Find where the given text appears and provide that cell's center as (x, y) coordinate. 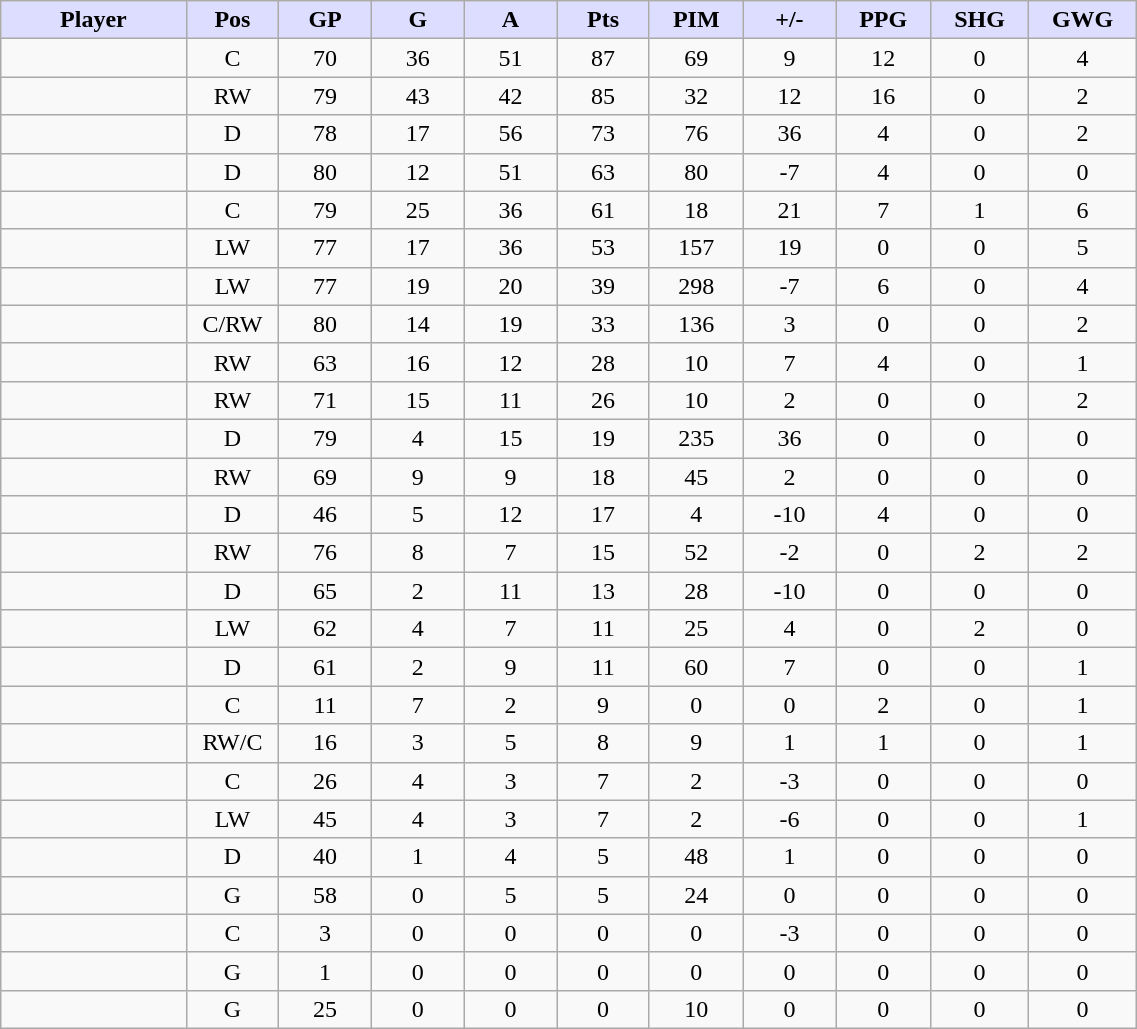
136 (696, 324)
78 (326, 134)
SHG (980, 20)
85 (604, 96)
87 (604, 58)
Pos (232, 20)
46 (326, 515)
60 (696, 667)
56 (510, 134)
32 (696, 96)
73 (604, 134)
GWG (1082, 20)
GP (326, 20)
58 (326, 895)
13 (604, 591)
20 (510, 286)
62 (326, 629)
39 (604, 286)
298 (696, 286)
52 (696, 553)
PIM (696, 20)
-2 (790, 553)
33 (604, 324)
Player (94, 20)
14 (418, 324)
48 (696, 857)
21 (790, 210)
235 (696, 438)
157 (696, 248)
40 (326, 857)
71 (326, 400)
24 (696, 895)
A (510, 20)
RW/C (232, 743)
43 (418, 96)
70 (326, 58)
-6 (790, 819)
53 (604, 248)
+/- (790, 20)
PPG (884, 20)
Pts (604, 20)
C/RW (232, 324)
65 (326, 591)
42 (510, 96)
